Provide the (X, Y) coordinate of the cell's center where the given text is located.  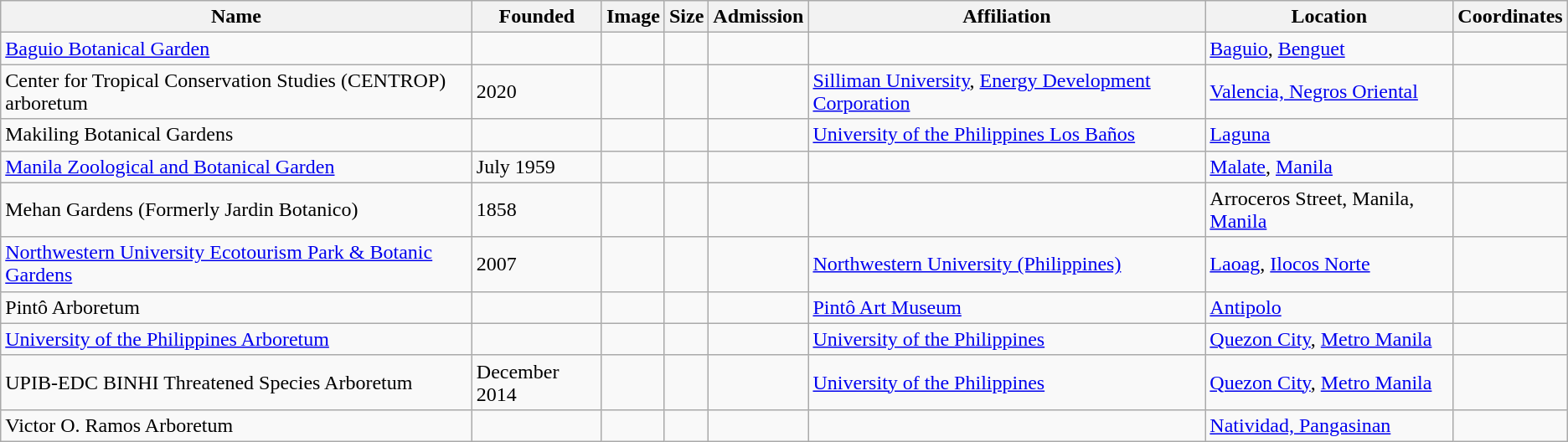
Baguio, Benguet (1329, 49)
Baguio Botanical Garden (236, 49)
Center for Tropical Conservation Studies (CENTROP) arboretum (236, 92)
Founded (536, 17)
July 1959 (536, 167)
Location (1329, 17)
Malate, Manila (1329, 167)
Coordinates (1510, 17)
Antipolo (1329, 307)
2020 (536, 92)
Image (633, 17)
Makiling Botanical Gardens (236, 135)
Silliman University, Energy Development Corporation (1007, 92)
Name (236, 17)
Natividad, Pangasinan (1329, 425)
Affiliation (1007, 17)
Laguna (1329, 135)
Pintô Art Museum (1007, 307)
Northwestern University Ecotourism Park & Botanic Gardens (236, 265)
Manila Zoological and Botanical Garden (236, 167)
Valencia, Negros Oriental (1329, 92)
Laoag, Ilocos Norte (1329, 265)
Pintô Arboretum (236, 307)
UPIB-EDC BINHI Threatened Species Arboretum (236, 382)
Size (686, 17)
University of the Philippines Arboretum (236, 339)
December 2014 (536, 382)
Victor O. Ramos Arboretum (236, 425)
Admission (759, 17)
Arroceros Street, Manila, Manila (1329, 209)
1858 (536, 209)
Mehan Gardens (Formerly Jardin Botanico) (236, 209)
University of the Philippines Los Baños (1007, 135)
2007 (536, 265)
Northwestern University (Philippines) (1007, 265)
